Extract the [X, Y] coordinate from the center of the cell holding the provided text.  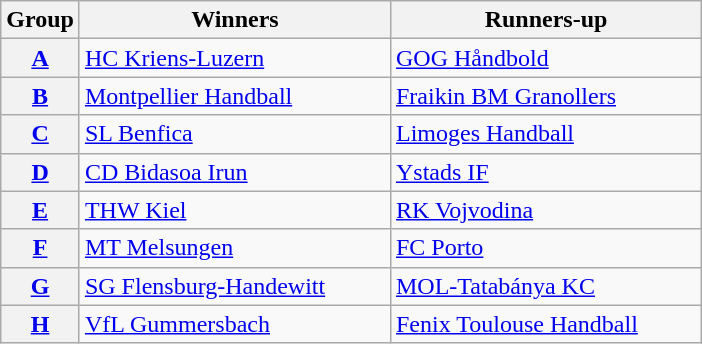
VfL Gummersbach [234, 324]
F [40, 248]
A [40, 58]
Limoges Handball [546, 134]
GOG Håndbold [546, 58]
FC Porto [546, 248]
Fraikin BM Granollers [546, 96]
Winners [234, 20]
Montpellier Handball [234, 96]
MOL-Tatabánya KC [546, 286]
H [40, 324]
B [40, 96]
RK Vojvodina [546, 210]
SG Flensburg-Handewitt [234, 286]
THW Kiel [234, 210]
MT Melsungen [234, 248]
D [40, 172]
C [40, 134]
Group [40, 20]
G [40, 286]
CD Bidasoa Irun [234, 172]
Runners-up [546, 20]
Fenix Toulouse Handball [546, 324]
SL Benfica [234, 134]
HC Kriens-Luzern [234, 58]
E [40, 210]
Ystads IF [546, 172]
